Identify which cell holds the provided text, then report its (x, y) central coordinate. 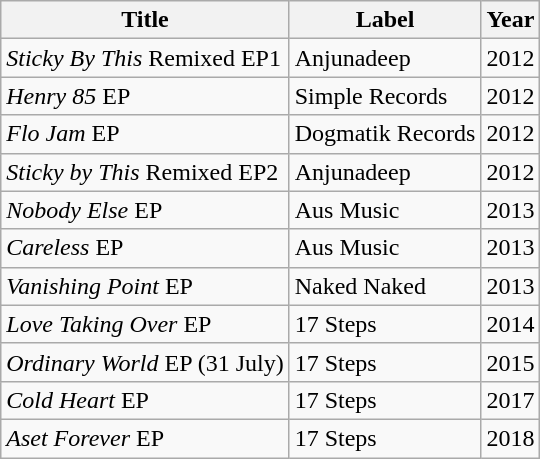
Henry 85 EP (145, 96)
Careless EP (145, 248)
Love Taking Over EP (145, 324)
2014 (510, 324)
Flo Jam EP (145, 134)
Naked Naked (385, 286)
2017 (510, 400)
Cold Heart EP (145, 400)
Label (385, 20)
2018 (510, 438)
Dogmatik Records (385, 134)
Year (510, 20)
Nobody Else EP (145, 210)
Vanishing Point EP (145, 286)
Simple Records (385, 96)
Title (145, 20)
Sticky by This Remixed EP2 (145, 172)
Sticky By This Remixed EP1 (145, 58)
2015 (510, 362)
Ordinary World EP (31 July) (145, 362)
Aset Forever EP (145, 438)
